Provide the (X, Y) coordinate of the cell's center where the given text is located.  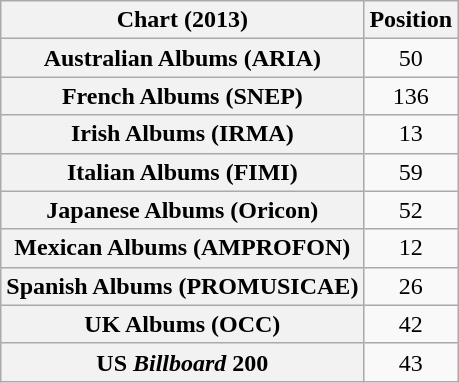
136 (411, 96)
French Albums (SNEP) (182, 96)
Irish Albums (IRMA) (182, 134)
Spanish Albums (PROMUSICAE) (182, 286)
12 (411, 248)
50 (411, 58)
43 (411, 362)
UK Albums (OCC) (182, 324)
52 (411, 210)
26 (411, 286)
Chart (2013) (182, 20)
Italian Albums (FIMI) (182, 172)
59 (411, 172)
Position (411, 20)
Japanese Albums (Oricon) (182, 210)
Australian Albums (ARIA) (182, 58)
13 (411, 134)
42 (411, 324)
Mexican Albums (AMPROFON) (182, 248)
US Billboard 200 (182, 362)
